Extract the (x, y) coordinate from the center of the cell holding the provided text.  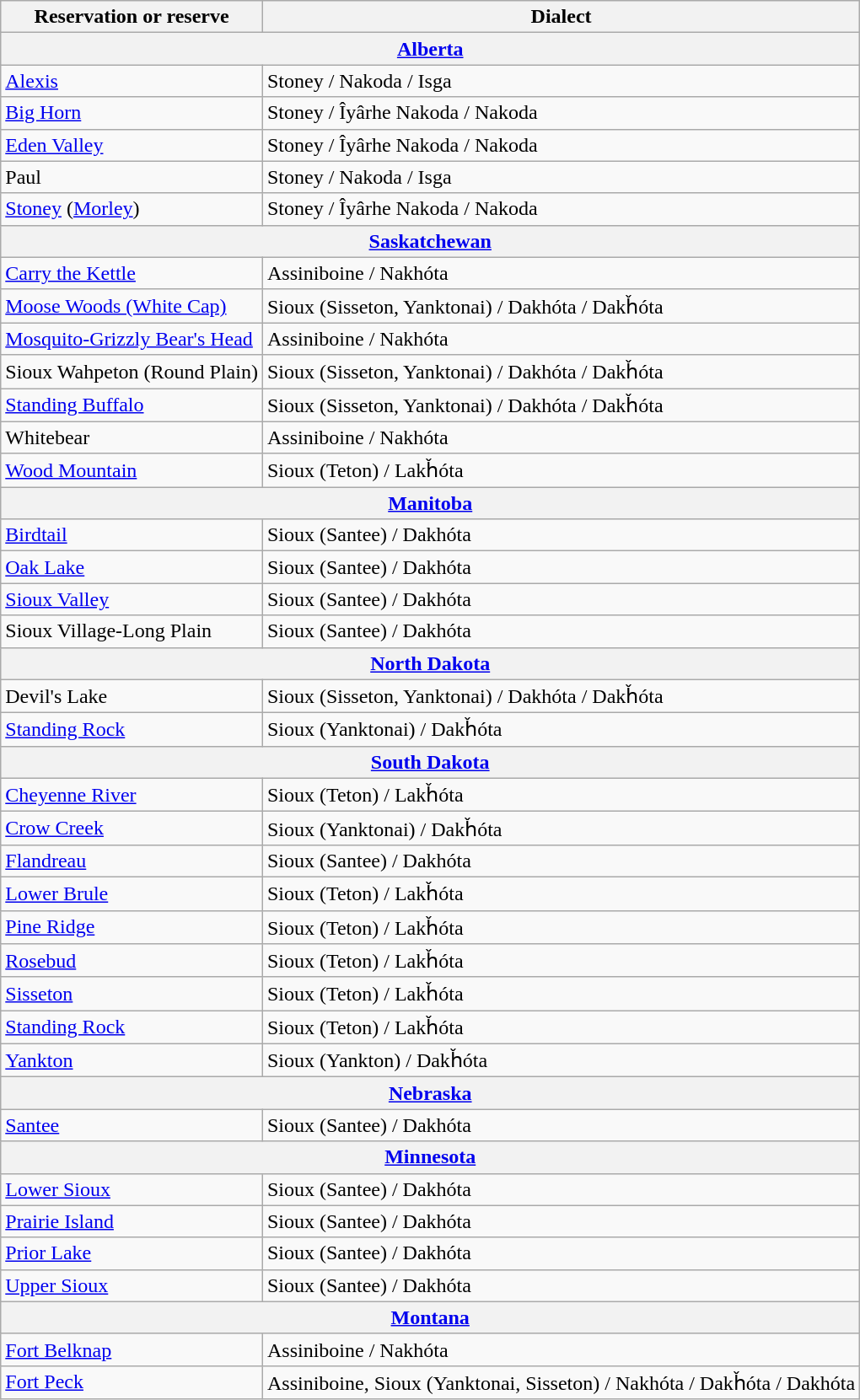
Santee (132, 1125)
Reservation or reserve (132, 17)
Yankton (132, 1060)
Saskatchewan (430, 241)
Prior Lake (132, 1253)
Nebraska (430, 1093)
Montana (430, 1317)
Oak Lake (132, 567)
South Dakota (430, 762)
Fort Belknap (132, 1349)
Crow Creek (132, 829)
Prairie Island (132, 1221)
Whitebear (132, 437)
Moose Woods (White Cap) (132, 306)
Wood Mountain (132, 470)
Sioux Valley (132, 599)
Birdtail (132, 535)
Minnesota (430, 1157)
Eden Valley (132, 145)
Big Horn (132, 113)
Cheyenne River (132, 795)
Carry the Kettle (132, 273)
Dialect (561, 17)
North Dakota (430, 663)
Lower Sioux (132, 1189)
Mosquito-Grizzly Bear's Head (132, 339)
Standing Buffalo (132, 405)
Flandreau (132, 861)
Rosebud (132, 961)
Sioux (Yankton) / Dakȟóta (561, 1060)
Devil's Lake (132, 696)
Sioux Village-Long Plain (132, 631)
Sisseton (132, 994)
Manitoba (430, 503)
Upper Sioux (132, 1285)
Alexis (132, 81)
Sioux Wahpeton (Round Plain) (132, 372)
Fort Peck (132, 1382)
Pine Ridge (132, 927)
Lower Brule (132, 893)
Alberta (430, 49)
Assiniboine, Sioux (Yanktonai, Sisseton) / Nakhóta / Dakȟóta / Dakhóta (561, 1382)
Stoney (Morley) (132, 209)
Paul (132, 177)
